Scan for the cell matching the given text and deliver its (x, y) coordinate at center. 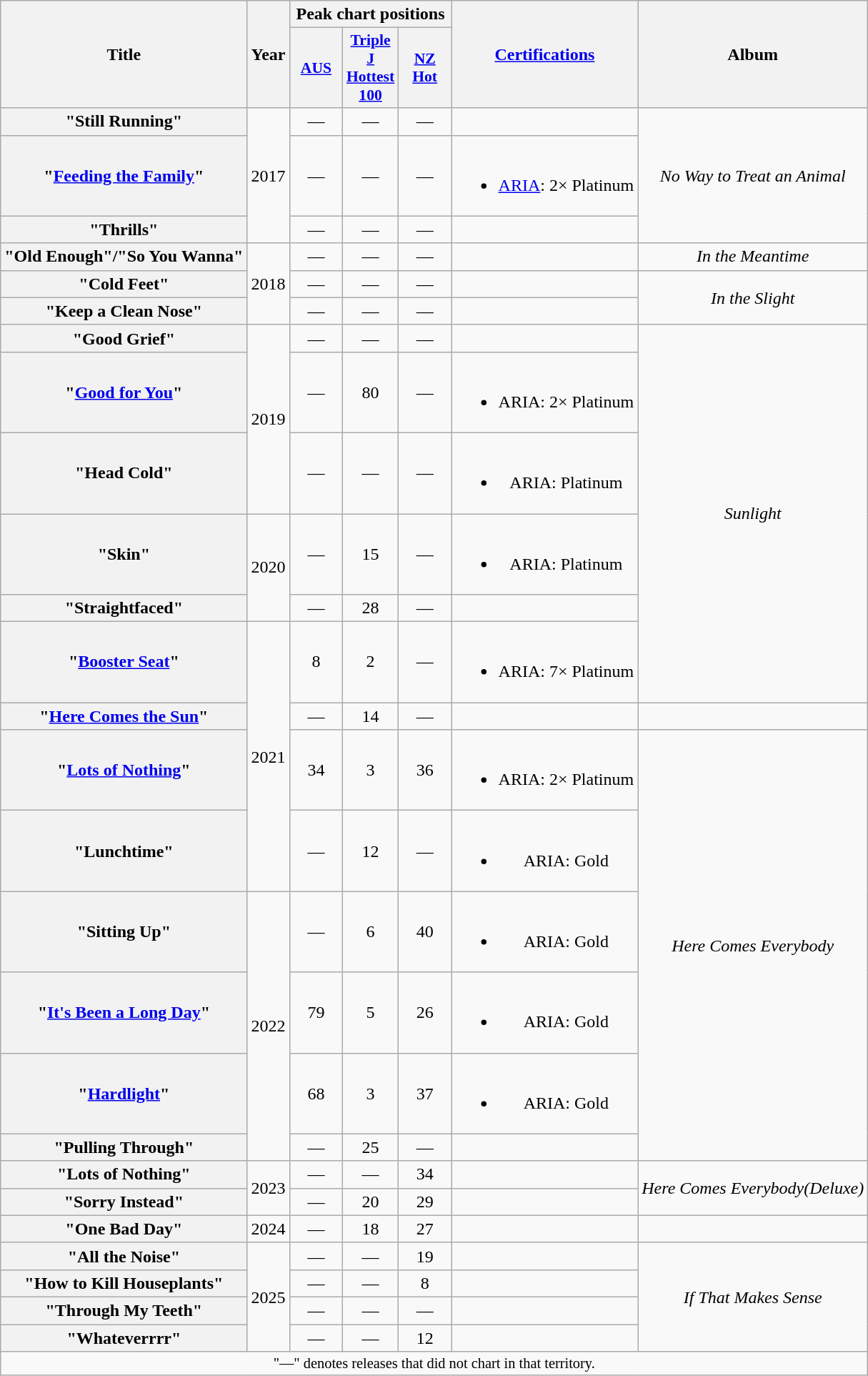
Title (124, 54)
18 (370, 1229)
ARIA: 7× Platinum (544, 662)
80 (370, 392)
27 (424, 1229)
NZHot (424, 68)
2 (370, 662)
"Old Enough"/"So You Wanna" (124, 257)
2023 (269, 1188)
6 (370, 932)
26 (424, 1012)
79 (316, 1012)
Here Comes Everybody (753, 945)
"Whateverrrr" (124, 1337)
"Through My Teeth" (124, 1310)
"Head Cold" (124, 473)
"All the Noise" (124, 1256)
"Booster Seat" (124, 662)
40 (424, 932)
Here Comes Everybody(Deluxe) (753, 1188)
2017 (269, 176)
"Thrills" (124, 229)
20 (370, 1202)
2019 (269, 419)
Album (753, 54)
Sunlight (753, 513)
"Sorry Instead" (124, 1202)
"Pulling Through" (124, 1147)
"Good Grief" (124, 338)
"Feeding the Family" (124, 176)
If That Makes Sense (753, 1297)
"Skin" (124, 553)
28 (370, 608)
"One Bad Day" (124, 1229)
Certifications (544, 54)
"—" denotes releases that did not chart in that territory. (434, 1364)
68 (316, 1094)
"Keep a Clean Nose" (124, 311)
2025 (269, 1297)
"Straightfaced" (124, 608)
Year (269, 54)
AUS (316, 68)
15 (370, 553)
2018 (269, 284)
In the Slight (753, 297)
Triple JHottest100 (370, 68)
25 (370, 1147)
"It's Been a Long Day" (124, 1012)
"Lunchtime" (124, 851)
"How to Kill Houseplants" (124, 1283)
In the Meantime (753, 257)
"Cold Feet" (124, 284)
19 (424, 1256)
No Way to Treat an Animal (753, 176)
"Sitting Up" (124, 932)
5 (370, 1012)
29 (424, 1202)
"Hardlight" (124, 1094)
2024 (269, 1229)
2021 (269, 756)
2020 (269, 568)
"Good for You" (124, 392)
2022 (269, 1026)
14 (370, 716)
Peak chart positions (370, 14)
"Here Comes the Sun" (124, 716)
"Still Running" (124, 122)
37 (424, 1094)
36 (424, 771)
